Pinpoint the cell where the given text exists, returning its [x, y] midpoint coordinate. 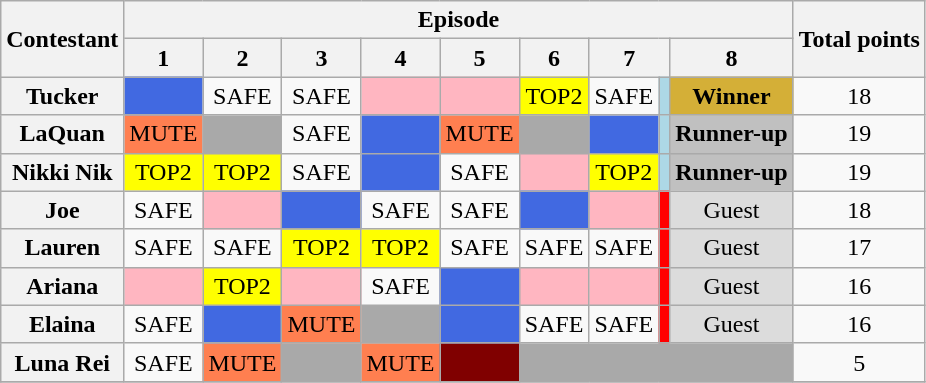
7 [630, 58]
Joe [62, 210]
Luna Rei [62, 362]
4 [400, 58]
Lauren [62, 248]
2 [242, 58]
Elaina [62, 324]
Total points [859, 39]
Nikki Nik [62, 172]
17 [859, 248]
Tucker [62, 96]
LaQuan [62, 134]
3 [322, 58]
8 [732, 58]
1 [164, 58]
Episode [458, 20]
Contestant [62, 39]
Winner [732, 96]
Ariana [62, 286]
6 [554, 58]
